Output the (X, Y) coordinate of the center of the cell containing the given text.  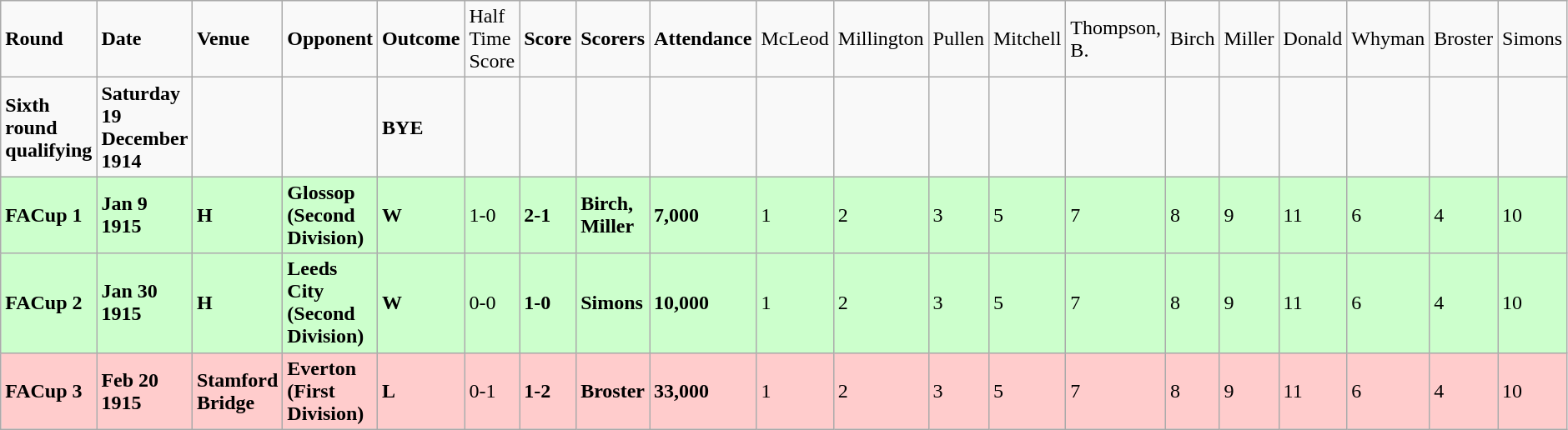
FACup 2 (48, 303)
Birch, Miller (613, 215)
Round (48, 39)
2-1 (548, 215)
FACup 3 (48, 391)
Miller (1249, 39)
FACup 1 (48, 215)
Opponent (330, 39)
10,000 (703, 303)
Score (548, 39)
1-2 (548, 391)
Scorers (613, 39)
Whyman (1388, 39)
0-1 (492, 391)
33,000 (703, 391)
Outcome (421, 39)
Leeds City (Second Division) (330, 303)
7,000 (703, 215)
Date (145, 39)
Millington (881, 39)
Birch (1193, 39)
Jan 9 1915 (145, 215)
Jan 30 1915 (145, 303)
Pullen (958, 39)
L (421, 391)
Mitchell (1027, 39)
Glossop (Second Division) (330, 215)
0-0 (492, 303)
Saturday 19 December 1914 (145, 127)
Thompson, B. (1116, 39)
Everton (First Division) (330, 391)
Donald (1313, 39)
Venue (237, 39)
Sixth round qualifying (48, 127)
Stamford Bridge (237, 391)
Feb 20 1915 (145, 391)
Half Time Score (492, 39)
Attendance (703, 39)
McLeod (795, 39)
BYE (421, 127)
